Search for the cell housing the specified text and yield its (x, y) center coordinate. 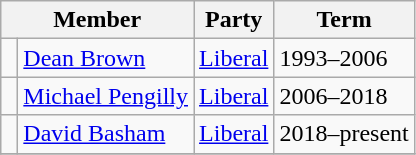
Term (344, 20)
David Basham (106, 134)
2018–present (344, 134)
Michael Pengilly (106, 96)
1993–2006 (344, 58)
Member (98, 20)
2006–2018 (344, 96)
Dean Brown (106, 58)
Party (234, 20)
